Pinpoint the cell where the given text exists, returning its [X, Y] midpoint coordinate. 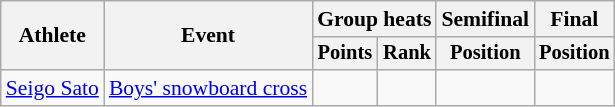
Boys' snowboard cross [208, 88]
Seigo Sato [52, 88]
Final [574, 19]
Points [345, 54]
Group heats [374, 19]
Athlete [52, 36]
Event [208, 36]
Rank [408, 54]
Semifinal [485, 19]
